Detect which cell encompasses the target text, then output its (X, Y) center coordinate. 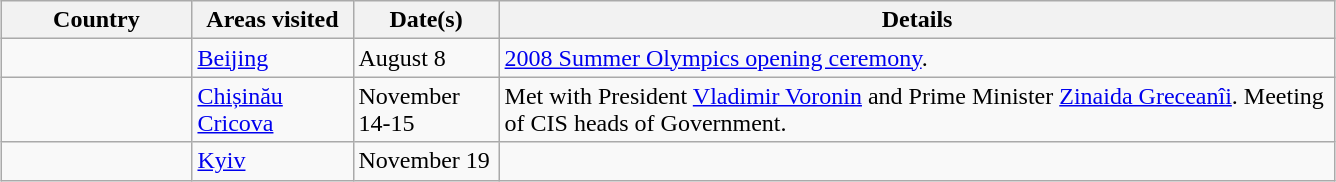
November 19 (426, 161)
Date(s) (426, 20)
Country (96, 20)
ChișinăuCricova (272, 110)
Kyiv (272, 161)
2008 Summer Olympics opening ceremony. (917, 58)
Beijing (272, 58)
Met with President Vladimir Voronin and Prime Minister Zinaida Greceanîi. Meeting of CIS heads of Government. (917, 110)
Areas visited (272, 20)
August 8 (426, 58)
Details (917, 20)
November 14-15 (426, 110)
